Pinpoint the cell where the given text exists, returning its [x, y] midpoint coordinate. 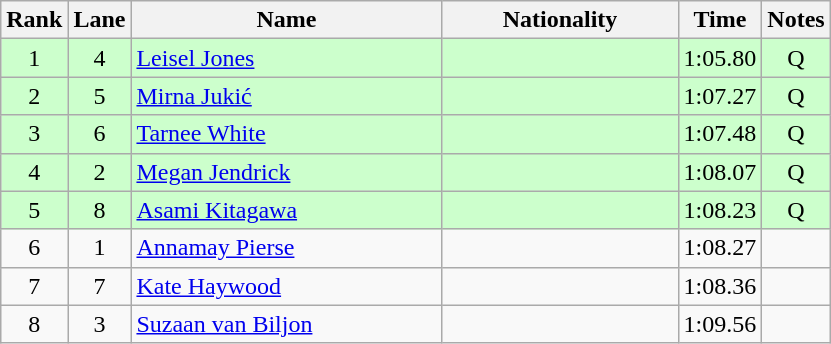
Suzaan van Biljon [286, 324]
1:08.07 [720, 172]
1:08.36 [720, 286]
1:07.48 [720, 134]
Asami Kitagawa [286, 210]
Nationality [560, 20]
Annamay Pierse [286, 248]
1:08.27 [720, 248]
Name [286, 20]
1:07.27 [720, 96]
1:05.80 [720, 58]
Time [720, 20]
Megan Jendrick [286, 172]
Kate Haywood [286, 286]
Leisel Jones [286, 58]
Tarnee White [286, 134]
Mirna Jukić [286, 96]
Lane [100, 20]
1:08.23 [720, 210]
Notes [796, 20]
Rank [34, 20]
1:09.56 [720, 324]
